Pinpoint the cell where the given text exists, returning its (X, Y) midpoint coordinate. 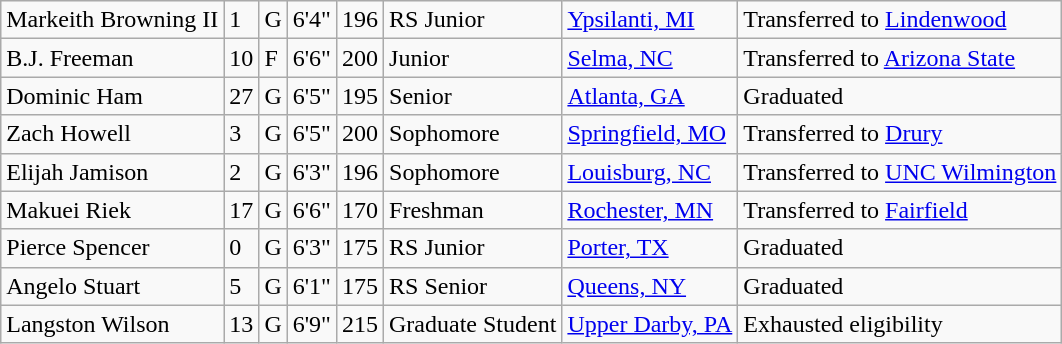
Zach Howell (112, 134)
170 (360, 210)
17 (242, 210)
F (273, 58)
1 (242, 20)
Makuei Riek (112, 210)
6'9" (312, 324)
Exhausted eligibility (900, 324)
Transferred to Fairfield (900, 210)
RS Senior (473, 286)
Senior (473, 96)
10 (242, 58)
Louisburg, NC (650, 172)
Markeith Browning II (112, 20)
6'1" (312, 286)
195 (360, 96)
5 (242, 286)
Queens, NY (650, 286)
0 (242, 248)
13 (242, 324)
Langston Wilson (112, 324)
Dominic Ham (112, 96)
Graduate Student (473, 324)
Junior (473, 58)
Transferred to UNC Wilmington (900, 172)
215 (360, 324)
Upper Darby, PA (650, 324)
2 (242, 172)
Transferred to Arizona State (900, 58)
Angelo Stuart (112, 286)
Freshman (473, 210)
Elijah Jamison (112, 172)
Atlanta, GA (650, 96)
Pierce Spencer (112, 248)
Selma, NC (650, 58)
Transferred to Lindenwood (900, 20)
6'4" (312, 20)
B.J. Freeman (112, 58)
Transferred to Drury (900, 134)
Porter, TX (650, 248)
Springfield, MO (650, 134)
27 (242, 96)
Ypsilanti, MI (650, 20)
3 (242, 134)
Rochester, MN (650, 210)
